Output the (x, y) coordinate of the center of the cell containing the given text.  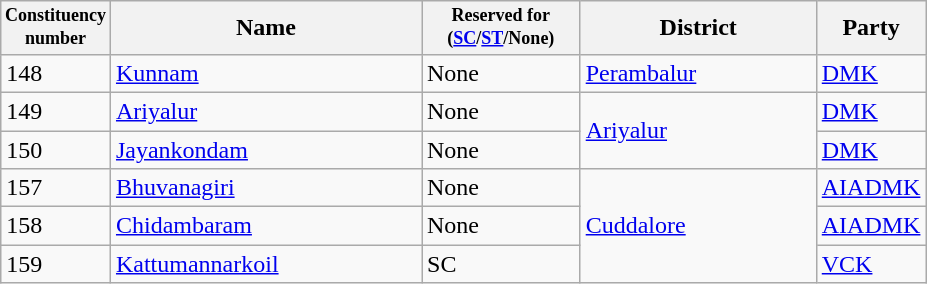
Bhuvanagiri (266, 188)
159 (56, 264)
157 (56, 188)
District (698, 28)
Reserved for (SC/ST/None) (502, 28)
148 (56, 73)
Kunnam (266, 73)
Constituency number (56, 28)
Perambalur (698, 73)
150 (56, 150)
Jayankondam (266, 150)
Cuddalore (698, 226)
Chidambaram (266, 226)
158 (56, 226)
Party (871, 28)
Name (266, 28)
SC (502, 264)
Kattumannarkoil (266, 264)
149 (56, 111)
VCK (871, 264)
